Determine the [x, y] coordinate at the center of the cell enclosing the given text.  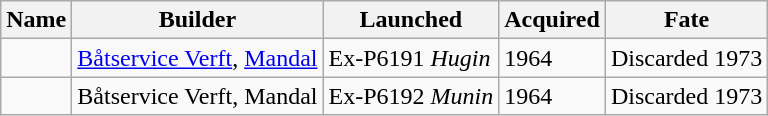
Ex-P6192 Munin [411, 96]
Ex-P6191 Hugin [411, 58]
Builder [198, 20]
Launched [411, 20]
Fate [686, 20]
Acquired [552, 20]
Name [36, 20]
